Pinpoint the cell where the given text exists, returning its (X, Y) midpoint coordinate. 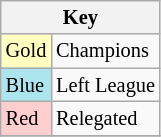
Left League (106, 85)
Relegated (106, 118)
Red (26, 118)
Key (80, 17)
Blue (26, 85)
Champions (106, 51)
Gold (26, 51)
